Search for the cell housing the specified text and yield its (x, y) center coordinate. 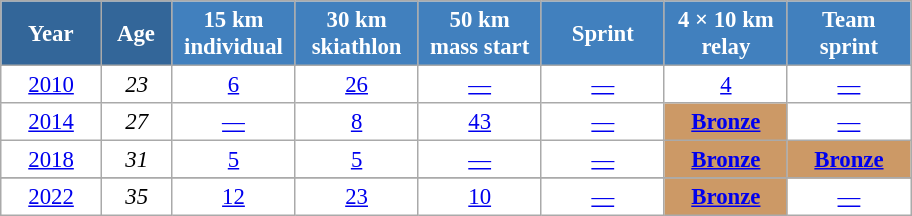
50 km mass start (480, 34)
35 (136, 197)
Year (52, 34)
6 (234, 85)
Age (136, 34)
4 × 10 km relay (726, 34)
2014 (52, 122)
15 km individual (234, 34)
2022 (52, 197)
4 (726, 85)
31 (136, 160)
26 (356, 85)
Sprint (602, 34)
2018 (52, 160)
43 (480, 122)
10 (480, 197)
30 km skiathlon (356, 34)
27 (136, 122)
12 (234, 197)
2010 (52, 85)
8 (356, 122)
Team sprint (848, 34)
